Scan for the cell matching the given text and deliver its [x, y] coordinate at center. 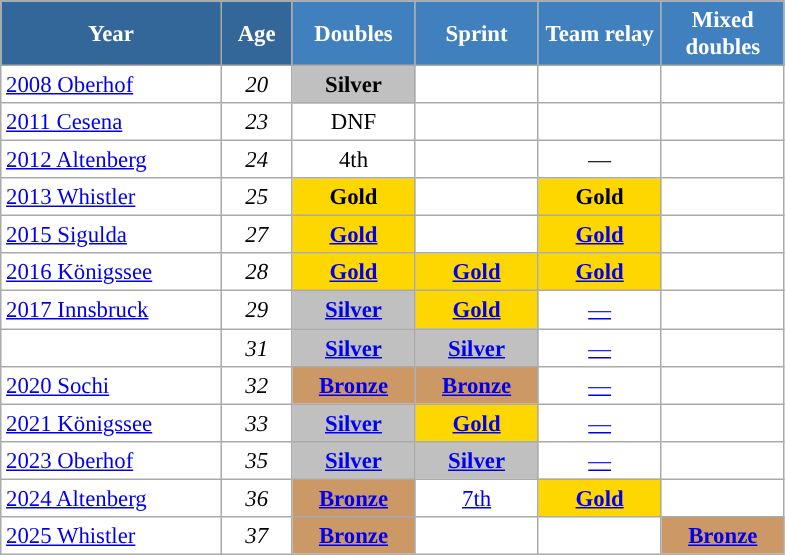
35 [256, 460]
2023 Oberhof [112, 460]
24 [256, 160]
37 [256, 536]
23 [256, 122]
27 [256, 235]
7th [476, 498]
Team relay [600, 34]
2016 Königssee [112, 273]
25 [256, 197]
Age [256, 34]
Doubles [354, 34]
20 [256, 85]
2021 Königssee [112, 423]
2015 Sigulda [112, 235]
29 [256, 310]
31 [256, 348]
2020 Sochi [112, 385]
2017 Innsbruck [112, 310]
4th [354, 160]
DNF [354, 122]
2025 Whistler [112, 536]
36 [256, 498]
28 [256, 273]
2013 Whistler [112, 197]
32 [256, 385]
Sprint [476, 34]
2024 Altenberg [112, 498]
33 [256, 423]
Year [112, 34]
2012 Altenberg [112, 160]
2011 Cesena [112, 122]
Mixed doubles [722, 34]
2008 Oberhof [112, 85]
